Return [X, Y] of the center of cell containing provided text 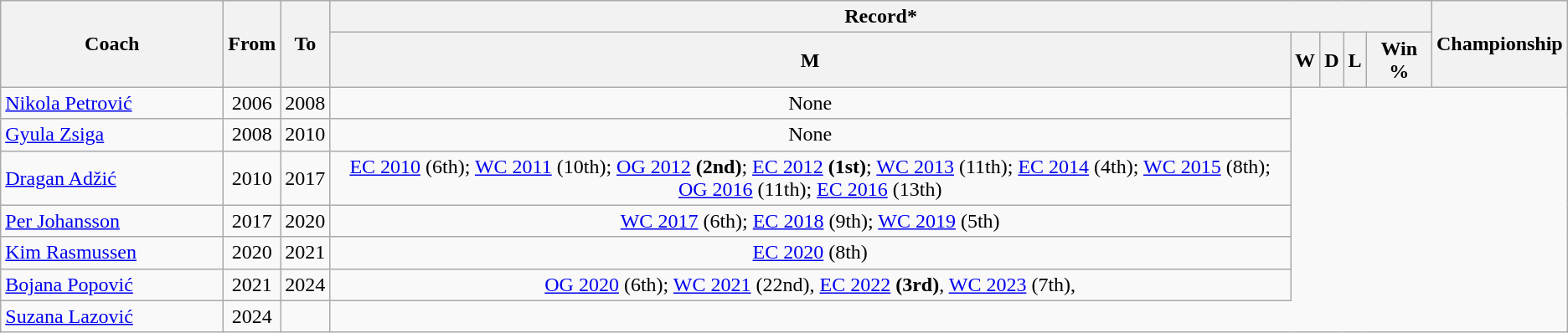
Per Johansson [112, 221]
Suzana Lazović [112, 316]
From [252, 44]
Gyula Zsiga [112, 135]
Record* [881, 17]
OG 2020 (6th); WC 2021 (22nd), EC 2022 (3rd), WC 2023 (7th), [811, 284]
L [1355, 60]
To [305, 44]
Bojana Popović [112, 284]
2006 [252, 103]
Championship [1499, 44]
Coach [112, 44]
Kim Rasmussen [112, 253]
EC 2010 (6th); WC 2011 (10th); OG 2012 (2nd); EC 2012 (1st); WC 2013 (11th); EC 2014 (4th); WC 2015 (8th); OG 2016 (11th); EC 2016 (13th) [811, 177]
W [1305, 60]
Nikola Petrović [112, 103]
EC 2020 (8th) [811, 253]
M [811, 60]
D [1332, 60]
WC 2017 (6th); EC 2018 (9th); WC 2019 (5th) [811, 221]
Dragan Adžić [112, 177]
Win % [1399, 60]
